From the cell containing the given text, extract its center point as [x, y] coordinate. 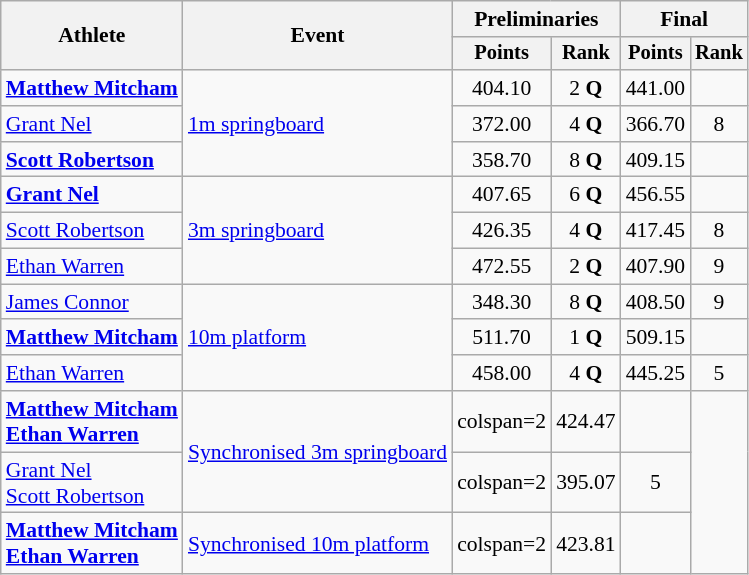
472.55 [502, 267]
395.07 [586, 482]
404.10 [502, 88]
348.30 [502, 302]
445.25 [656, 373]
407.65 [502, 195]
Grant NelScott Robertson [92, 482]
Synchronised 3m springboard [318, 452]
Final [684, 19]
366.70 [656, 124]
Athlete [92, 36]
509.15 [656, 338]
417.45 [656, 231]
James Connor [92, 302]
511.70 [502, 338]
407.90 [656, 267]
423.81 [586, 544]
10m platform [318, 338]
408.50 [656, 302]
426.35 [502, 231]
441.00 [656, 88]
456.55 [656, 195]
409.15 [656, 160]
Synchronised 10m platform [318, 544]
6 Q [586, 195]
3m springboard [318, 230]
1m springboard [318, 124]
Preliminaries [536, 19]
Event [318, 36]
424.47 [586, 422]
358.70 [502, 160]
458.00 [502, 373]
372.00 [502, 124]
1 Q [586, 338]
